Identify which cell holds the provided text, then report its (X, Y) central coordinate. 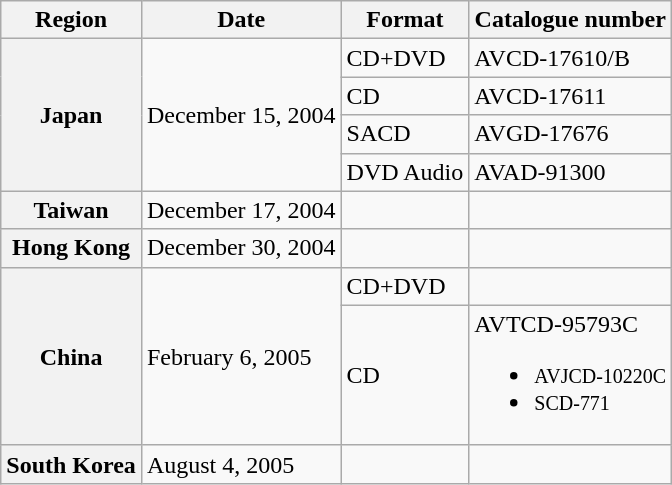
December 17, 2004 (241, 210)
Catalogue number (570, 20)
AVAD-91300 (570, 172)
AVCD-17610/B (570, 58)
Japan (72, 115)
Region (72, 20)
China (72, 356)
AVTCD-95793CAVJCD-10220CSCD-771 (570, 375)
Date (241, 20)
December 15, 2004 (241, 115)
SACD (405, 134)
Hong Kong (72, 248)
Format (405, 20)
August 4, 2005 (241, 464)
February 6, 2005 (241, 356)
Taiwan (72, 210)
DVD Audio (405, 172)
AVCD-17611 (570, 96)
South Korea (72, 464)
December 30, 2004 (241, 248)
AVGD-17676 (570, 134)
